Provide the [x, y] coordinate of the cell's center where the given text is located.  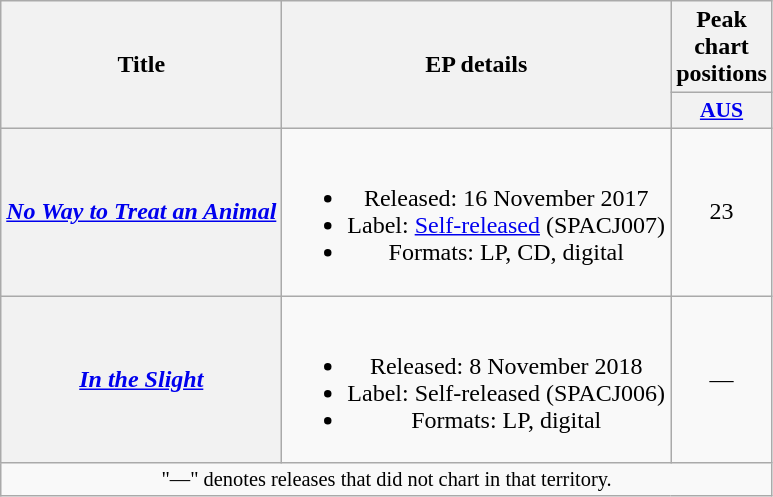
23 [722, 212]
Peak chart positions [722, 47]
"—" denotes releases that did not chart in that territory. [387, 480]
AUS [722, 111]
Released: 16 November 2017Label: Self-released (SPACJ007)Formats: LP, CD, digital [476, 212]
— [722, 380]
No Way to Treat an Animal [142, 212]
Released: 8 November 2018Label: Self-released (SPACJ006)Formats: LP, digital [476, 380]
EP details [476, 65]
Title [142, 65]
In the Slight [142, 380]
